From the cell containing the given text, extract its center point as (X, Y) coordinate. 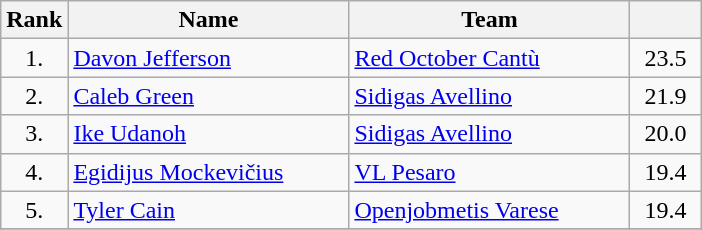
Red October Cantù (490, 58)
23.5 (666, 58)
1. (34, 58)
2. (34, 96)
Openjobmetis Varese (490, 210)
21.9 (666, 96)
4. (34, 172)
5. (34, 210)
20.0 (666, 134)
Davon Jefferson (208, 58)
Rank (34, 20)
Name (208, 20)
Tyler Cain (208, 210)
VL Pesaro (490, 172)
Team (490, 20)
Caleb Green (208, 96)
Ike Udanoh (208, 134)
3. (34, 134)
Egidijus Mockevičius (208, 172)
